Determine the (x, y) coordinate at the center of the cell enclosing the given text.  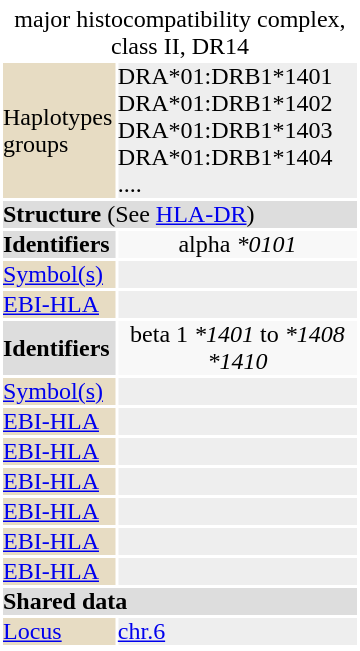
DRA*01:DRB1*1401 DRA*01:DRB1*1402 DRA*01:DRB1*1403 DRA*01:DRB1*1404 .... (238, 130)
Shared data (180, 602)
alpha *0101 (238, 244)
Structure (See HLA-DR) (180, 214)
Haplotypes groups (59, 130)
beta 1 *1401 to *1408 *1410 (238, 348)
Locus (59, 632)
major histocompatibility complex, class II, DR14 (180, 33)
chr.6 (238, 632)
